Scan for the cell matching the given text and deliver its [X, Y] coordinate at center. 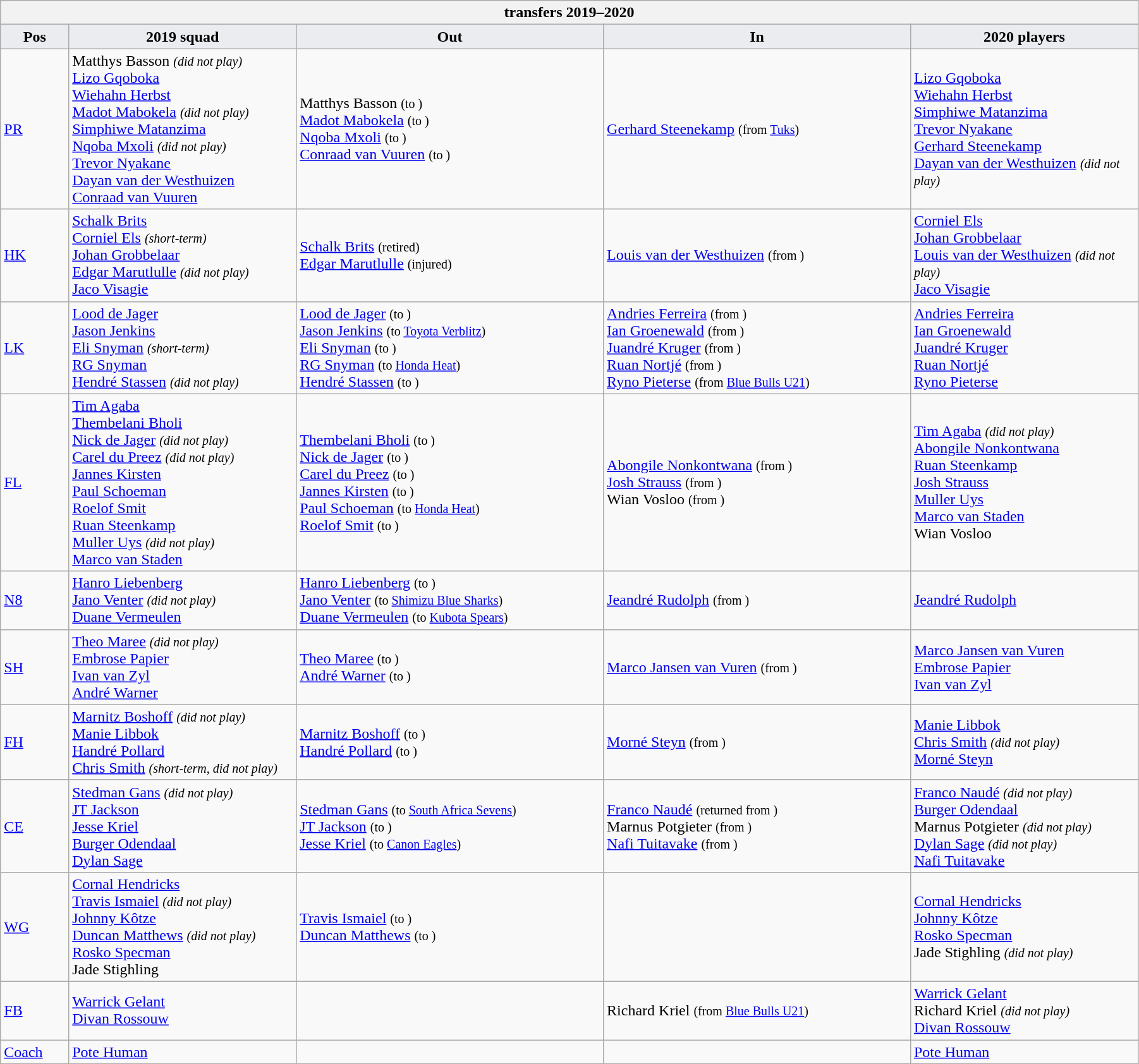
Marco Jansen van Vuren (from ) [757, 667]
Morné Steyn (from ) [757, 742]
2020 players [1024, 37]
SH [35, 667]
Gerhard Steenekamp (from Tuks) [757, 129]
Lizo Gqoboka Wiehahn Herbst Simphiwe Matanzima Trevor Nyakane Gerhard Steenekamp Dayan van der Westhuizen (did not play) [1024, 129]
Travis Ismaiel (to ) Duncan Matthews (to ) [450, 926]
Corniel Els Johan Grobbelaar Louis van der Westhuizen (did not play) Jaco Visagie [1024, 255]
FB [35, 1010]
Jeandré Rudolph [1024, 600]
HK [35, 255]
Lood de Jager (to ) Jason Jenkins (to Toyota Verblitz) Eli Snyman (to ) RG Snyman (to Honda Heat) Hendré Stassen (to ) [450, 348]
Marco Jansen van Vuren Embrose Papier Ivan van Zyl [1024, 667]
Abongile Nonkontwana (from ) Josh Strauss (from ) Wian Vosloo (from ) [757, 483]
In [757, 37]
LK [35, 348]
Schalk Brits Corniel Els (short-term) Johan Grobbelaar Edgar Marutlulle (did not play) Jaco Visagie [183, 255]
Stedman Gans (did not play) JT Jackson Jesse Kriel Burger Odendaal Dylan Sage [183, 826]
Stedman Gans (to South Africa Sevens) JT Jackson (to ) Jesse Kriel (to Canon Eagles) [450, 826]
Manie Libbok Chris Smith (did not play) Morné Steyn [1024, 742]
Lood de Jager Jason Jenkins Eli Snyman (short-term) RG Snyman Hendré Stassen (did not play) [183, 348]
FL [35, 483]
transfers 2019–2020 [569, 13]
Andries Ferreira Ian Groenewald Juandré Kruger Ruan Nortjé Ryno Pieterse [1024, 348]
Hanro Liebenberg (to ) Jano Venter (to Shimizu Blue Sharks) Duane Vermeulen (to Kubota Spears) [450, 600]
Louis van der Westhuizen (from ) [757, 255]
Marnitz Boshoff (did not play) Manie Libbok Handré Pollard Chris Smith (short-term, did not play) [183, 742]
FH [35, 742]
Hanro Liebenberg Jano Venter (did not play) Duane Vermeulen [183, 600]
Cornal Hendricks Johnny Kôtze Rosko Specman Jade Stighling (did not play) [1024, 926]
Tim Agaba (did not play) Abongile Nonkontwana Ruan Steenkamp Josh Strauss Muller Uys Marco van Staden Wian Vosloo [1024, 483]
Richard Kriel (from Blue Bulls U21) [757, 1010]
Theo Maree (did not play) Embrose Papier Ivan van Zyl André Warner [183, 667]
Franco Naudé (did not play) Burger Odendaal Marnus Potgieter (did not play) Dylan Sage (did not play) Nafi Tuitavake [1024, 826]
Theo Maree (to ) André Warner (to ) [450, 667]
Matthys Basson (to ) Madot Mabokela (to ) Nqoba Mxoli (to ) Conraad van Vuuren (to ) [450, 129]
Andries Ferreira (from ) Ian Groenewald (from ) Juandré Kruger (from ) Ruan Nortjé (from ) Ryno Pieterse (from Blue Bulls U21) [757, 348]
Thembelani Bholi (to ) Nick de Jager (to ) Carel du Preez (to ) Jannes Kirsten (to ) Paul Schoeman (to Honda Heat) Roelof Smit (to ) [450, 483]
WG [35, 926]
CE [35, 826]
Cornal Hendricks Travis Ismaiel (did not play) Johnny Kôtze Duncan Matthews (did not play) Rosko Specman Jade Stighling [183, 926]
Jeandré Rudolph (from ) [757, 600]
Pos [35, 37]
PR [35, 129]
Marnitz Boshoff (to ) Handré Pollard (to ) [450, 742]
Warrick Gelant Divan Rossouw [183, 1010]
N8 [35, 600]
Warrick Gelant Richard Kriel (did not play) Divan Rossouw [1024, 1010]
2019 squad [183, 37]
Out [450, 37]
Schalk Brits (retired) Edgar Marutlulle (injured) [450, 255]
Franco Naudé (returned from ) Marnus Potgieter (from ) Nafi Tuitavake (from ) [757, 826]
Coach [35, 1052]
